Detect which cell encompasses the target text, then output its (X, Y) center coordinate. 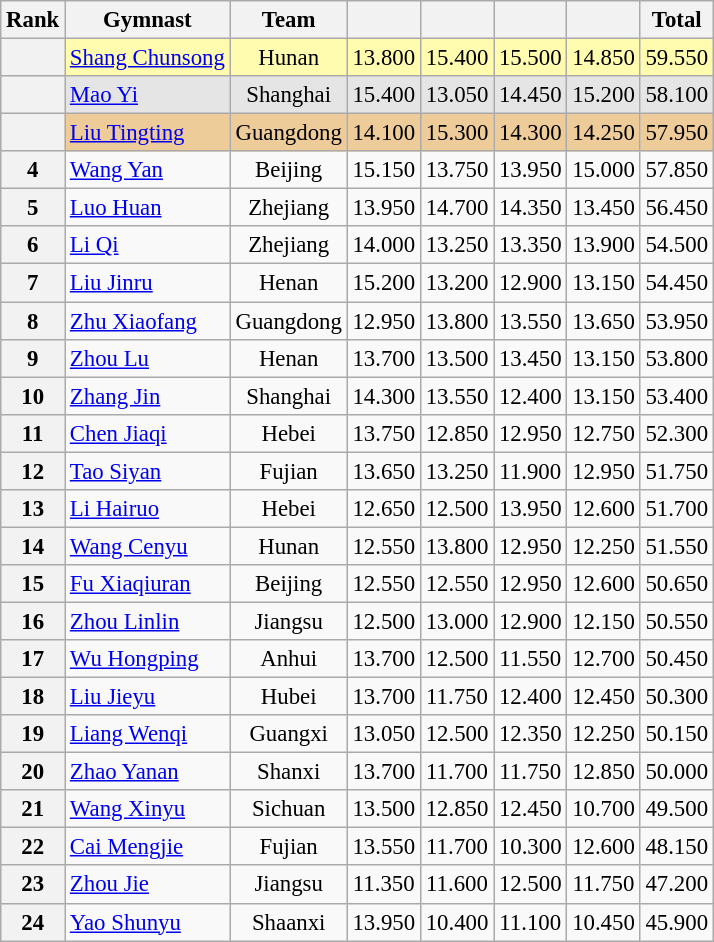
50.650 (676, 584)
15.500 (530, 58)
Rank (33, 20)
51.700 (676, 509)
Liu Jinru (148, 283)
50.150 (676, 734)
Luo Huan (148, 208)
24 (33, 922)
15.300 (456, 133)
Chen Jiaqi (148, 433)
49.500 (676, 809)
Liu Tingting (148, 133)
Wang Cenyu (148, 546)
50.000 (676, 772)
10.700 (604, 809)
17 (33, 659)
14.250 (604, 133)
12.750 (604, 433)
52.300 (676, 433)
Shaanxi (288, 922)
13.350 (530, 245)
Zhao Yanan (148, 772)
4 (33, 170)
54.500 (676, 245)
21 (33, 809)
12.700 (604, 659)
10 (33, 396)
14.850 (604, 58)
15.150 (384, 170)
13.900 (604, 245)
Zhou Lu (148, 358)
15.000 (604, 170)
15 (33, 584)
11.550 (530, 659)
Zhang Jin (148, 396)
11.100 (530, 922)
48.150 (676, 847)
12.150 (604, 621)
Liu Jieyu (148, 697)
57.950 (676, 133)
45.900 (676, 922)
12 (33, 471)
53.950 (676, 321)
53.800 (676, 358)
14.350 (530, 208)
13.000 (456, 621)
20 (33, 772)
Liang Wenqi (148, 734)
47.200 (676, 885)
19 (33, 734)
Sichuan (288, 809)
16 (33, 621)
Zhou Jie (148, 885)
10.300 (530, 847)
14.100 (384, 133)
23 (33, 885)
13.200 (456, 283)
53.400 (676, 396)
13 (33, 509)
Li Hairuo (148, 509)
8 (33, 321)
14 (33, 546)
Zhu Xiaofang (148, 321)
11.900 (530, 471)
11 (33, 433)
59.550 (676, 58)
50.450 (676, 659)
50.300 (676, 697)
51.750 (676, 471)
57.850 (676, 170)
Total (676, 20)
9 (33, 358)
6 (33, 245)
10.400 (456, 922)
Hubei (288, 697)
Yao Shunyu (148, 922)
Guangxi (288, 734)
5 (33, 208)
22 (33, 847)
Mao Yi (148, 95)
7 (33, 283)
11.350 (384, 885)
Anhui (288, 659)
50.550 (676, 621)
14.700 (456, 208)
Li Qi (148, 245)
14.450 (530, 95)
Shanxi (288, 772)
Wang Yan (148, 170)
Fu Xiaqiuran (148, 584)
58.100 (676, 95)
Tao Siyan (148, 471)
12.650 (384, 509)
10.450 (604, 922)
56.450 (676, 208)
54.450 (676, 283)
Wu Hongping (148, 659)
Team (288, 20)
14.000 (384, 245)
18 (33, 697)
12.350 (530, 734)
Wang Xinyu (148, 809)
Cai Mengjie (148, 847)
Zhou Linlin (148, 621)
11.600 (456, 885)
51.550 (676, 546)
Shang Chunsong (148, 58)
Gymnast (148, 20)
